Detect which cell encompasses the target text, then output its [x, y] center coordinate. 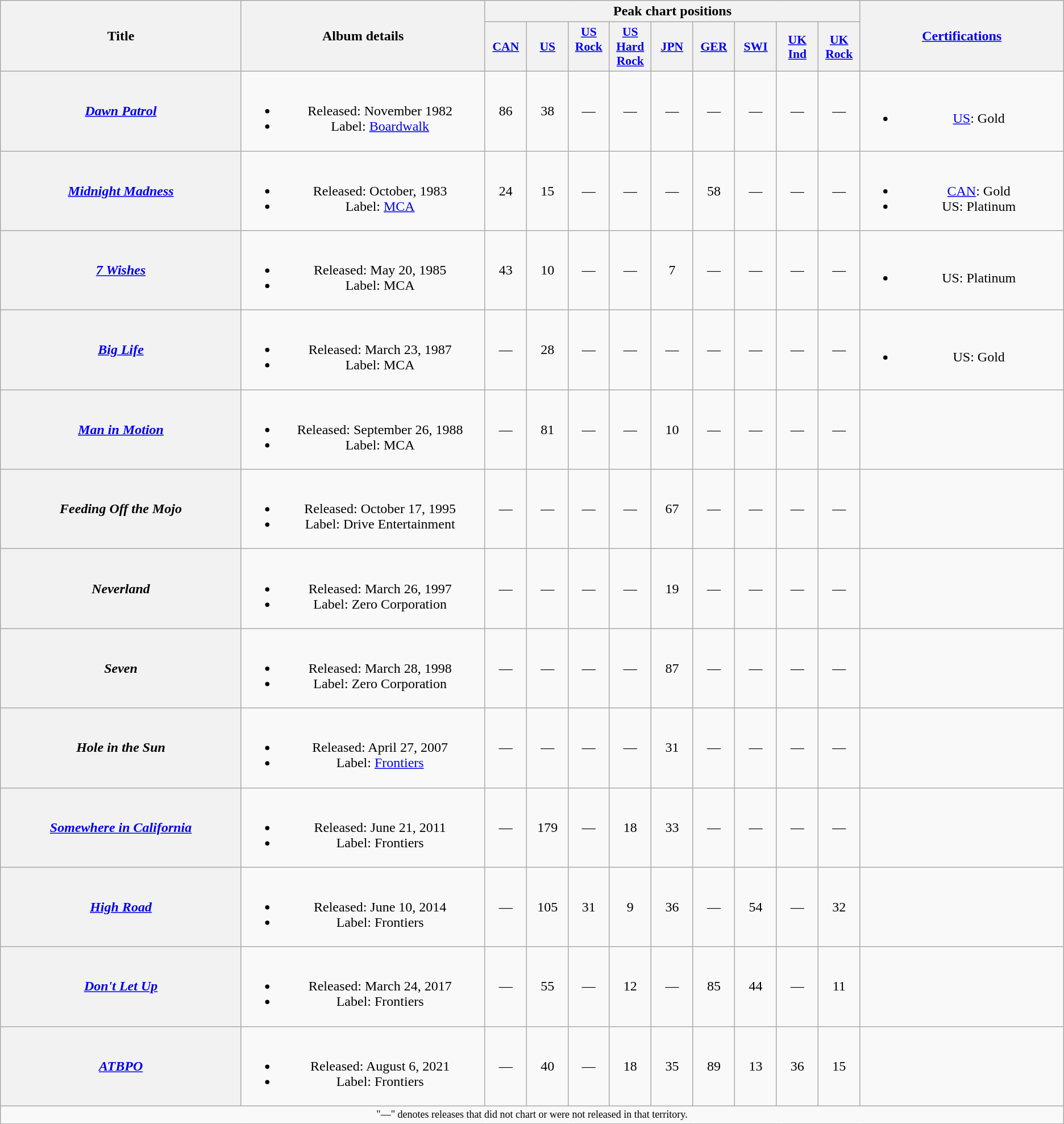
Don't Let Up [121, 986]
58 [714, 191]
85 [714, 986]
Man in Motion [121, 430]
40 [548, 1066]
19 [672, 589]
Feeding Off the Mojo [121, 509]
44 [756, 986]
7 Wishes [121, 270]
US [548, 47]
13 [756, 1066]
11 [839, 986]
81 [548, 430]
Released: September 26, 1988Label: MCA [363, 430]
SWI [756, 47]
32 [839, 907]
UK Rock [839, 47]
Released: March 23, 1987Label: MCA [363, 350]
Released: October, 1983Label: MCA [363, 191]
Released: October 17, 1995Label: Drive Entertainment [363, 509]
7 [672, 270]
Released: April 27, 2007Label: Frontiers [363, 748]
Hole in the Sun [121, 748]
US Hard Rock [630, 47]
43 [506, 270]
24 [506, 191]
12 [630, 986]
Released: June 10, 2014Label: Frontiers [363, 907]
Big Life [121, 350]
Released: November 1982Label: Boardwalk [363, 111]
ATBPO [121, 1066]
Released: March 24, 2017Label: Frontiers [363, 986]
JPN [672, 47]
86 [506, 111]
Seven [121, 668]
38 [548, 111]
179 [548, 827]
CAN: GoldUS: Platinum [962, 191]
28 [548, 350]
Midnight Madness [121, 191]
105 [548, 907]
CAN [506, 47]
54 [756, 907]
Released: June 21, 2011Label: Frontiers [363, 827]
35 [672, 1066]
Released: May 20, 1985Label: MCA [363, 270]
Released: August 6, 2021Label: Frontiers [363, 1066]
67 [672, 509]
87 [672, 668]
Released: March 28, 1998Label: Zero Corporation [363, 668]
Released: March 26, 1997Label: Zero Corporation [363, 589]
55 [548, 986]
Album details [363, 36]
Certifications [962, 36]
UK Ind [797, 47]
Peak chart positions [672, 11]
89 [714, 1066]
Dawn Patrol [121, 111]
Neverland [121, 589]
Title [121, 36]
US: Platinum [962, 270]
GER [714, 47]
US Rock [589, 47]
33 [672, 827]
9 [630, 907]
High Road [121, 907]
Somewhere in California [121, 827]
"—" denotes releases that did not chart or were not released in that territory. [532, 1115]
